Locate the cell with the specified text and output its (X, Y) center coordinate. 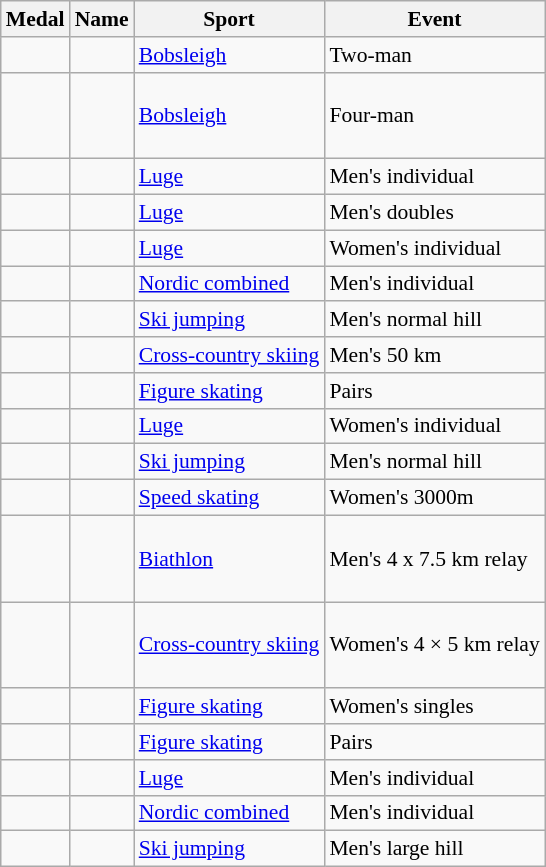
Men's 50 km (434, 355)
Four-man (434, 116)
Medal (36, 19)
Men's 4 x 7.5 km relay (434, 558)
Women's 3000m (434, 498)
Men's large hill (434, 849)
Event (434, 19)
Biathlon (230, 558)
Sport (230, 19)
Men's doubles (434, 213)
Speed skating (230, 498)
Women's singles (434, 707)
Two-man (434, 55)
Name (102, 19)
Women's 4 × 5 km relay (434, 646)
